Identify which cell holds the provided text, then report its (x, y) central coordinate. 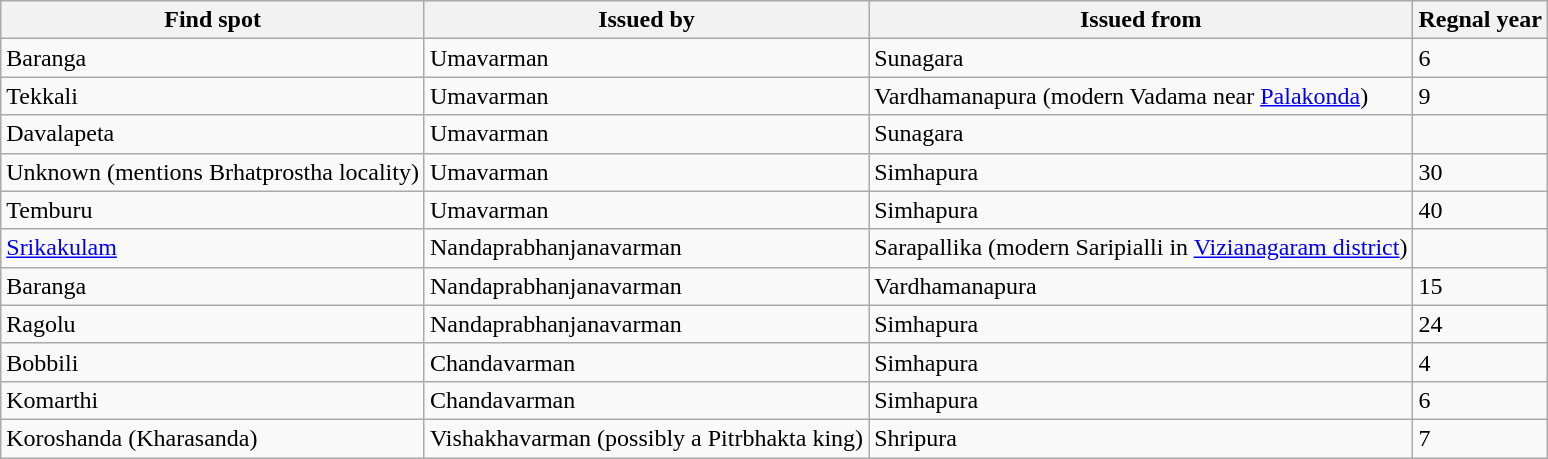
Vardhamanapura (modern Vadama near Palakonda) (1141, 96)
Tekkali (213, 96)
Vishakhavarman (possibly a Pitrbhakta king) (646, 438)
9 (1480, 96)
Bobbili (213, 362)
Koroshanda (Kharasanda) (213, 438)
Temburu (213, 210)
Issued from (1141, 20)
30 (1480, 172)
Regnal year (1480, 20)
Komarthi (213, 400)
40 (1480, 210)
15 (1480, 286)
7 (1480, 438)
Srikakulam (213, 248)
24 (1480, 324)
Davalapeta (213, 134)
Shripura (1141, 438)
Ragolu (213, 324)
4 (1480, 362)
Issued by (646, 20)
Find spot (213, 20)
Vardhamanapura (1141, 286)
Sarapallika (modern Saripialli in Vizianagaram district) (1141, 248)
Unknown (mentions Brhatprostha locality) (213, 172)
